Output the [X, Y] coordinate of the center of the cell containing the given text.  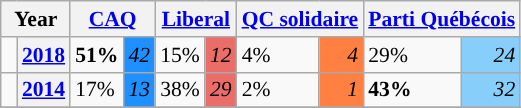
42 [139, 55]
Year [36, 19]
QC solidaire [300, 19]
2% [278, 90]
17% [96, 90]
4% [278, 55]
38% [180, 90]
CAQ [112, 19]
32 [492, 90]
2014 [44, 90]
Parti Québécois [442, 19]
2018 [44, 55]
Liberal [196, 19]
51% [96, 55]
12 [221, 55]
13 [139, 90]
4 [341, 55]
43% [412, 90]
29 [221, 90]
1 [341, 90]
24 [492, 55]
29% [412, 55]
15% [180, 55]
